Determine the (X, Y) coordinate at the center of the cell enclosing the given text.  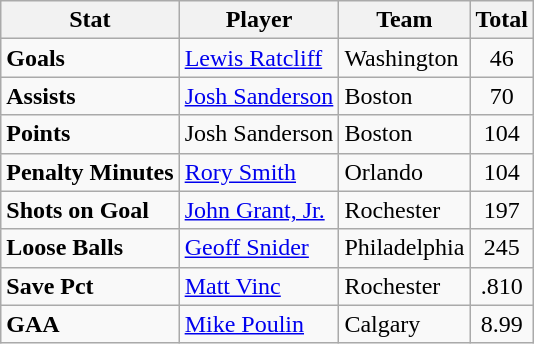
Penalty Minutes (90, 172)
Washington (404, 58)
70 (502, 96)
Philadelphia (404, 248)
Matt Vinc (259, 286)
Assists (90, 96)
245 (502, 248)
Player (259, 20)
GAA (90, 324)
.810 (502, 286)
Orlando (404, 172)
Goals (90, 58)
Mike Poulin (259, 324)
Team (404, 20)
Save Pct (90, 286)
Calgary (404, 324)
Loose Balls (90, 248)
Geoff Snider (259, 248)
Total (502, 20)
46 (502, 58)
197 (502, 210)
Lewis Ratcliff (259, 58)
Points (90, 134)
Rory Smith (259, 172)
John Grant, Jr. (259, 210)
Shots on Goal (90, 210)
Stat (90, 20)
8.99 (502, 324)
